For the text-containing cell, return its midpoint in (x, y) coordinate format. 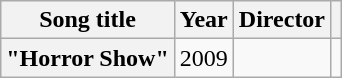
Song title (88, 20)
2009 (204, 58)
Director (282, 20)
Year (204, 20)
"Horror Show" (88, 58)
